Find where the given text appears and provide that cell's center as [X, Y] coordinate. 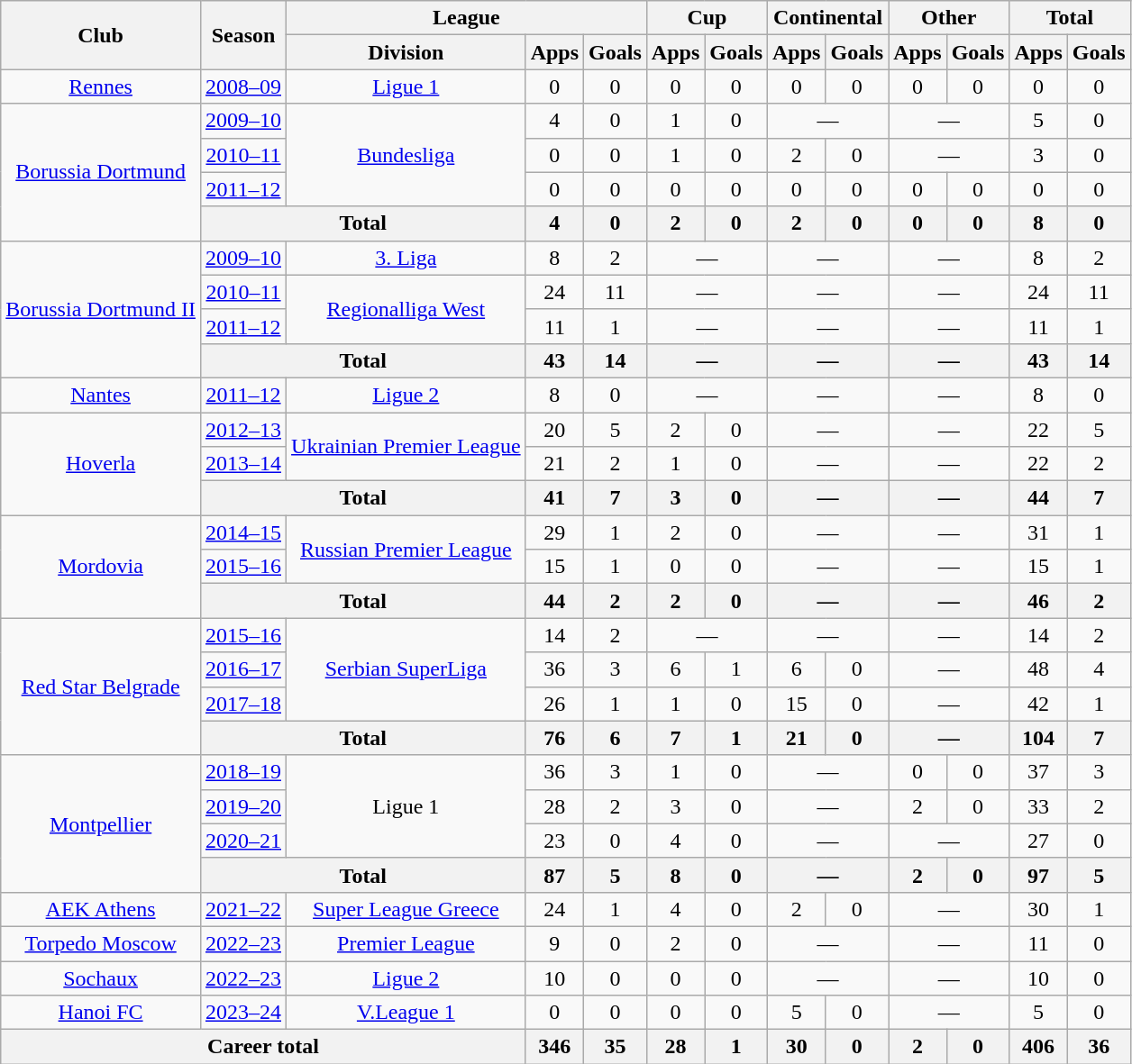
Career total [263, 1047]
406 [1038, 1047]
31 [1038, 532]
97 [1038, 875]
Borussia Dortmund [101, 172]
26 [554, 704]
Regionalliga West [406, 309]
Division [406, 52]
48 [1038, 669]
Rennes [101, 86]
3. Liga [406, 258]
Premier League [406, 943]
2014–15 [243, 532]
9 [554, 943]
Russian Premier League [406, 550]
Continental [828, 18]
2021–22 [243, 909]
2016–17 [243, 669]
2008–09 [243, 86]
76 [554, 738]
41 [554, 498]
Sochaux [101, 978]
87 [554, 875]
2013–14 [243, 464]
Hanoi FC [101, 1013]
2019–20 [243, 806]
2020–21 [243, 841]
2023–24 [243, 1013]
33 [1038, 806]
20 [554, 430]
2018–19 [243, 772]
Club [101, 35]
Hoverla [101, 464]
Bundesliga [406, 155]
Nantes [101, 395]
Borussia Dortmund II [101, 309]
Montpellier [101, 823]
Season [243, 35]
37 [1038, 772]
Torpedo Moscow [101, 943]
346 [554, 1047]
104 [1038, 738]
46 [1038, 601]
V.League 1 [406, 1013]
Serbian SuperLiga [406, 669]
35 [616, 1047]
League [467, 18]
Red Star Belgrade [101, 687]
27 [1038, 841]
Other [949, 18]
29 [554, 532]
2012–13 [243, 430]
2017–18 [243, 704]
Mordovia [101, 567]
Cup [707, 18]
23 [554, 841]
Ukrainian Premier League [406, 447]
AEK Athens [101, 909]
Super League Greece [406, 909]
42 [1038, 704]
